Return the (x, y) coordinate for the center point of the cell that contains the specified text.  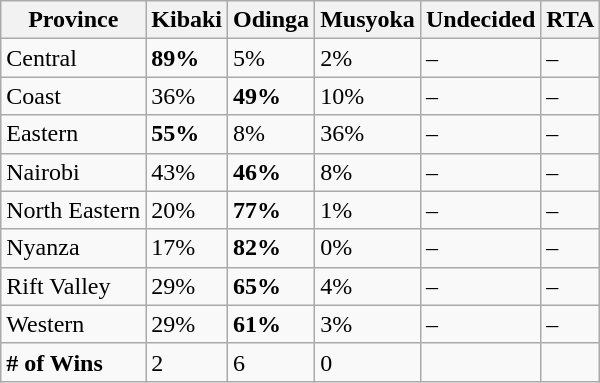
89% (187, 58)
20% (187, 210)
49% (272, 96)
Eastern (74, 134)
Nyanza (74, 248)
Undecided (480, 20)
65% (272, 286)
77% (272, 210)
2 (187, 362)
Odinga (272, 20)
Western (74, 324)
Rift Valley (74, 286)
# of Wins (74, 362)
82% (272, 248)
Central (74, 58)
Kibaki (187, 20)
Province (74, 20)
55% (187, 134)
1% (368, 210)
5% (272, 58)
4% (368, 286)
North Eastern (74, 210)
2% (368, 58)
43% (187, 172)
6 (272, 362)
0% (368, 248)
46% (272, 172)
Nairobi (74, 172)
3% (368, 324)
61% (272, 324)
Musyoka (368, 20)
Coast (74, 96)
0 (368, 362)
10% (368, 96)
RTA (570, 20)
17% (187, 248)
